Detect which cell encompasses the target text, then output its (x, y) center coordinate. 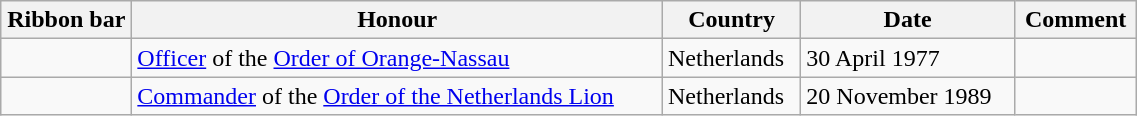
Commander of the Order of the Netherlands Lion (398, 96)
Honour (398, 20)
20 November 1989 (908, 96)
Ribbon bar (66, 20)
Country (732, 20)
30 April 1977 (908, 58)
Comment (1075, 20)
Date (908, 20)
Officer of the Order of Orange-Nassau (398, 58)
